Scan for the cell matching the given text and deliver its [X, Y] coordinate at center. 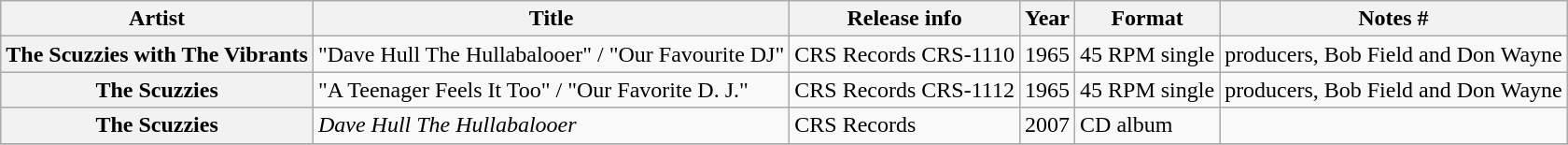
Year [1047, 19]
Artist [157, 19]
Title [551, 19]
"A Teenager Feels It Too" / "Our Favorite D. J." [551, 90]
Notes # [1394, 19]
CRS Records CRS-1110 [905, 54]
The Scuzzies with The Vibrants [157, 54]
CRS Records [905, 125]
CRS Records CRS-1112 [905, 90]
Release info [905, 19]
Format [1148, 19]
"Dave Hull The Hullabalooer" / "Our Favourite DJ" [551, 54]
CD album [1148, 125]
Dave Hull The Hullabalooer [551, 125]
2007 [1047, 125]
